Search for the cell housing the specified text and yield its [X, Y] center coordinate. 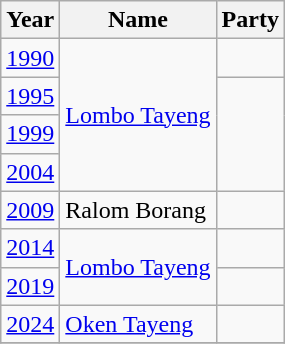
Party [250, 20]
Name [138, 20]
1990 [30, 58]
Year [30, 20]
Ralom Borang [138, 210]
2019 [30, 286]
2024 [30, 324]
2014 [30, 248]
1999 [30, 134]
Oken Tayeng [138, 324]
2009 [30, 210]
2004 [30, 172]
1995 [30, 96]
